Scan for the cell matching the given text and deliver its (X, Y) coordinate at center. 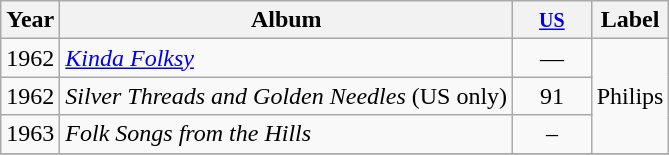
Silver Threads and Golden Needles (US only) (286, 96)
Philips (630, 96)
1963 (30, 134)
– (552, 134)
US (552, 20)
Year (30, 20)
91 (552, 96)
Label (630, 20)
Album (286, 20)
Folk Songs from the Hills (286, 134)
— (552, 58)
Kinda Folksy (286, 58)
